Detect which cell encompasses the target text, then output its [X, Y] center coordinate. 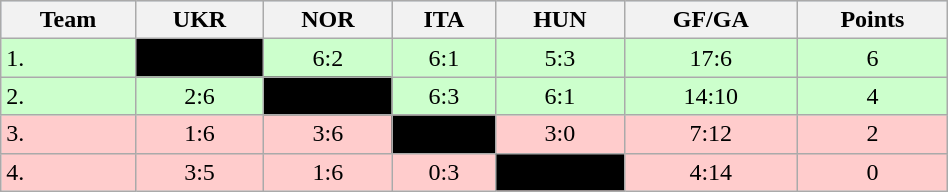
2:6 [199, 96]
3:0 [560, 134]
3:5 [199, 172]
HUN [560, 20]
0 [873, 172]
4 [873, 96]
3. [68, 134]
4:14 [711, 172]
GF/GA [711, 20]
6:3 [444, 96]
0:3 [444, 172]
UKR [199, 20]
17:6 [711, 58]
14:10 [711, 96]
1. [68, 58]
Points [873, 20]
NOR [328, 20]
2 [873, 134]
3:6 [328, 134]
5:3 [560, 58]
ITA [444, 20]
6:2 [328, 58]
7:12 [711, 134]
2. [68, 96]
6 [873, 58]
Team [68, 20]
4. [68, 172]
